Return [x, y] of the center of cell containing provided text 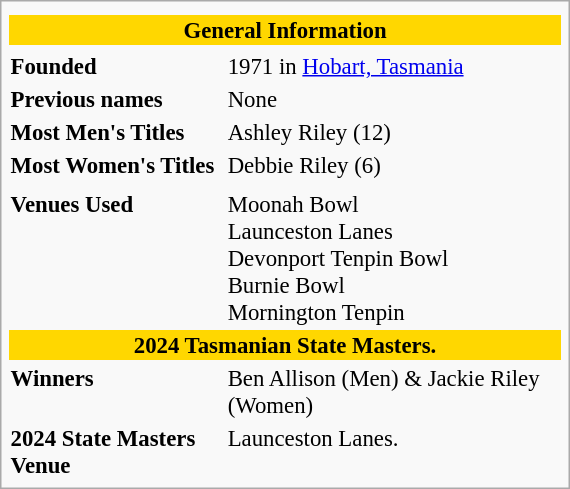
1971 in Hobart, Tasmania [394, 66]
General Information [285, 30]
Moonah BowlLaunceston LanesDevonport Tenpin BowlBurnie BowlMornington Tenpin [394, 258]
Most Women's Titles [116, 165]
Previous names [116, 99]
Ben Allison (Men) & Jackie Riley (Women) [394, 392]
Venues Used [116, 258]
Debbie Riley (6) [394, 165]
Winners [116, 392]
None [394, 99]
Ashley Riley (12) [394, 132]
Launceston Lanes. [394, 452]
2024 Tasmanian State Masters. [285, 345]
Founded [116, 66]
Most Men's Titles [116, 132]
2024 State Masters Venue [116, 452]
